Scan for the cell matching the given text and deliver its [x, y] coordinate at center. 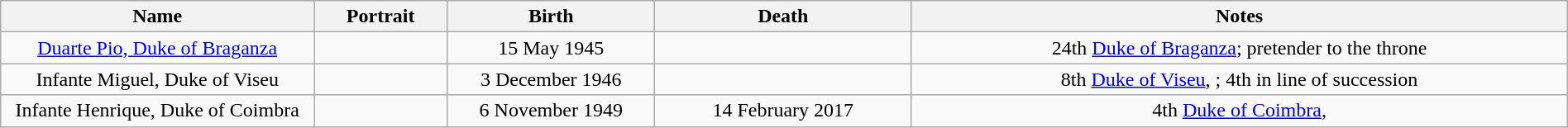
Death [783, 17]
Infante Henrique, Duke of Coimbra [157, 111]
3 December 1946 [551, 79]
14 February 2017 [783, 111]
Notes [1239, 17]
Name [157, 17]
15 May 1945 [551, 48]
Portrait [380, 17]
8th Duke of Viseu, ; 4th in line of succession [1239, 79]
Infante Miguel, Duke of Viseu [157, 79]
24th Duke of Braganza; pretender to the throne [1239, 48]
Duarte Pio, Duke of Braganza [157, 48]
6 November 1949 [551, 111]
4th Duke of Coimbra, [1239, 111]
Birth [551, 17]
